Output the (x, y) coordinate of the center of the cell containing the given text.  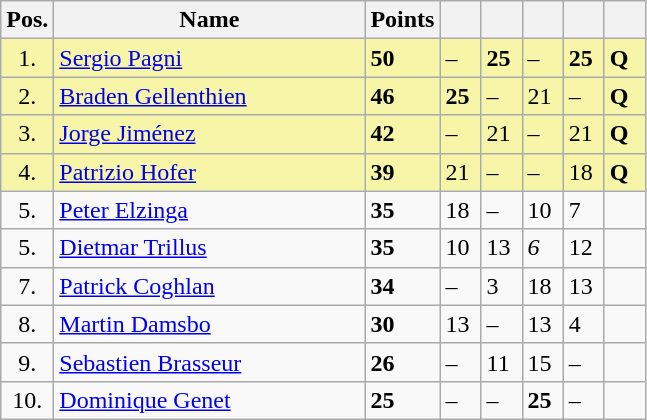
Points (402, 20)
4 (584, 324)
Jorge Jiménez (210, 134)
11 (502, 362)
Sebastien Brasseur (210, 362)
Name (210, 20)
50 (402, 58)
Peter Elzinga (210, 210)
12 (584, 248)
9. (28, 362)
2. (28, 96)
Patrizio Hofer (210, 172)
7. (28, 286)
39 (402, 172)
4. (28, 172)
7 (584, 210)
10. (28, 400)
Braden Gellenthien (210, 96)
42 (402, 134)
Sergio Pagni (210, 58)
34 (402, 286)
8. (28, 324)
1. (28, 58)
3 (502, 286)
6 (542, 248)
26 (402, 362)
3. (28, 134)
Patrick Coghlan (210, 286)
Pos. (28, 20)
Dominique Genet (210, 400)
15 (542, 362)
46 (402, 96)
Martin Damsbo (210, 324)
30 (402, 324)
Dietmar Trillus (210, 248)
